For the text-containing cell, return its midpoint in (x, y) coordinate format. 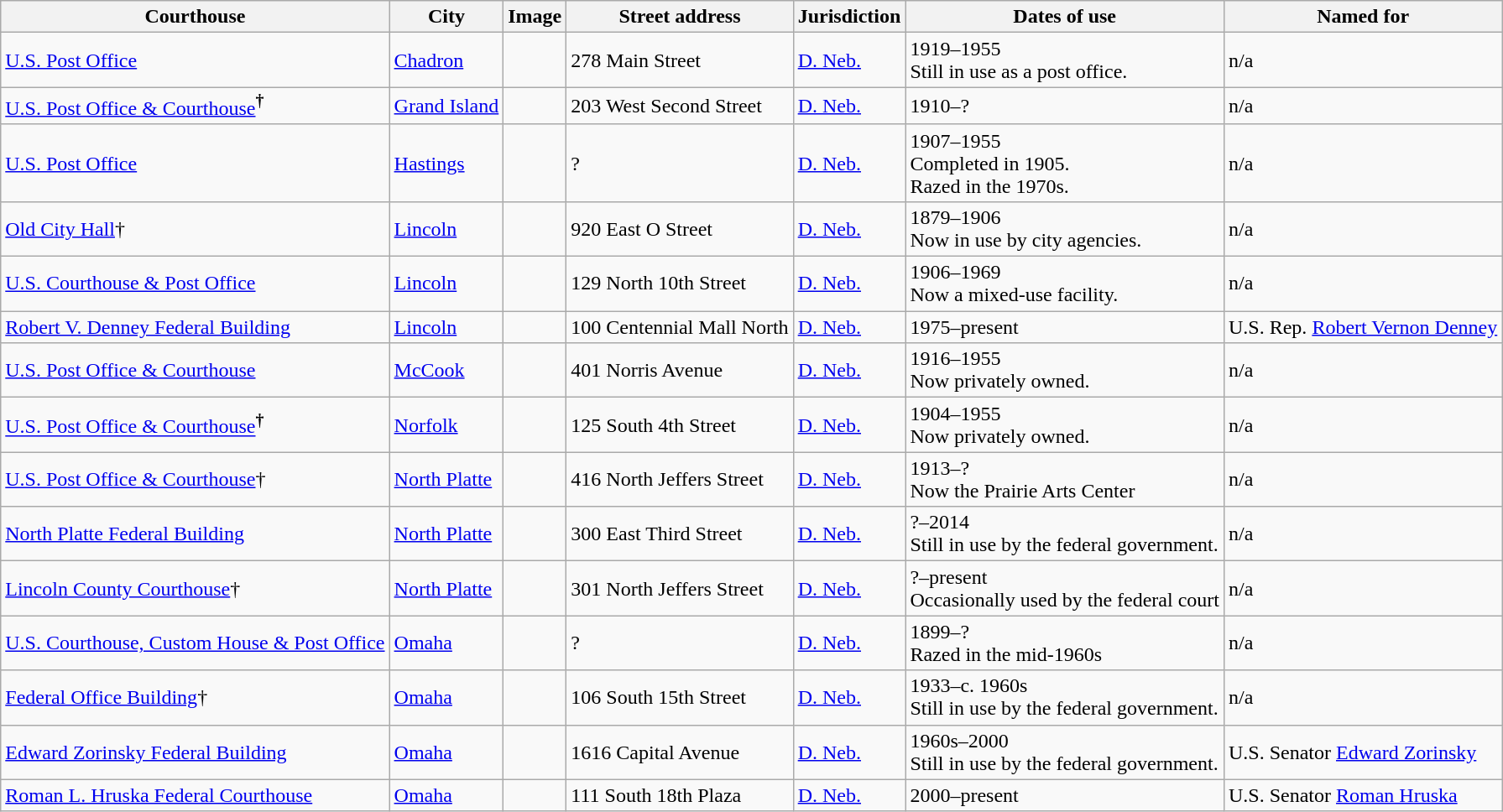
1919–1955Still in use as a post office. (1065, 60)
Federal Office Building† (195, 698)
Lincoln County Courthouse† (195, 589)
401 Norris Avenue (680, 371)
1906–1969Now a mixed-use facility. (1065, 284)
U.S. Senator Edward Zorinsky (1363, 752)
Grand Island (446, 106)
Dates of use (1065, 17)
1616 Capital Avenue (680, 752)
100 Centennial Mall North (680, 327)
416 North Jeffers Street (680, 480)
106 South 15th Street (680, 698)
1916–1955Now privately owned. (1065, 371)
Edward Zorinsky Federal Building (195, 752)
301 North Jeffers Street (680, 589)
Jurisdiction (849, 17)
203 West Second Street (680, 106)
1879–1906Now in use by city agencies. (1065, 228)
1910–? (1065, 106)
125 South 4th Street (680, 424)
Old City Hall† (195, 228)
1899–?Razed in the mid-1960s (1065, 643)
?–2014Still in use by the federal government. (1065, 534)
Chadron (446, 60)
Street address (680, 17)
U.S. Post Office & Courthouse (195, 371)
920 East O Street (680, 228)
North Platte Federal Building (195, 534)
1975–present (1065, 327)
Image (535, 17)
278 Main Street (680, 60)
U.S. Rep. Robert Vernon Denney (1363, 327)
1904–1955Now privately owned. (1065, 424)
U.S. Senator Roman Hruska (1363, 795)
Courthouse (195, 17)
111 South 18th Plaza (680, 795)
McCook (446, 371)
2000–present (1065, 795)
1907–1955Completed in 1905.Razed in the 1970s. (1065, 163)
Named for (1363, 17)
Hastings (446, 163)
300 East Third Street (680, 534)
U.S. Courthouse & Post Office (195, 284)
1960s–2000Still in use by the federal government. (1065, 752)
129 North 10th Street (680, 284)
1933–c. 1960sStill in use by the federal government. (1065, 698)
1913–?Now the Prairie Arts Center (1065, 480)
U.S. Courthouse, Custom House & Post Office (195, 643)
City (446, 17)
?–presentOccasionally used by the federal court (1065, 589)
Roman L. Hruska Federal Courthouse (195, 795)
Robert V. Denney Federal Building (195, 327)
Norfolk (446, 424)
